Find where the given text appears and provide that cell's center as [x, y] coordinate. 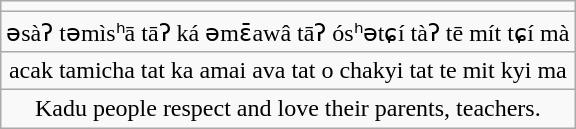
əsàʔ təmìsʰā tāʔ ká əmɛ̄awâ tāʔ ósʰətɕí tàʔ tē mít tɕí mà [288, 32]
acak tamicha tat ka amai ava tat o chakyi tat te mit kyi ma [288, 70]
Kadu people respect and love their parents, teachers. [288, 108]
